For the text-containing cell, return its midpoint in [x, y] coordinate format. 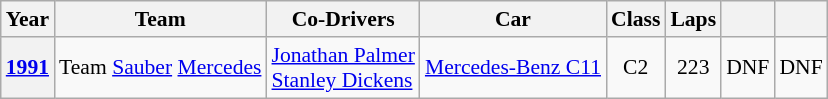
Team [160, 19]
C2 [636, 68]
Mercedes-Benz C11 [513, 68]
Jonathan Palmer Stanley Dickens [342, 68]
Year [28, 19]
Laps [693, 19]
Car [513, 19]
1991 [28, 68]
Team Sauber Mercedes [160, 68]
Co-Drivers [342, 19]
223 [693, 68]
Class [636, 19]
